Return [x, y] of the center of cell containing provided text 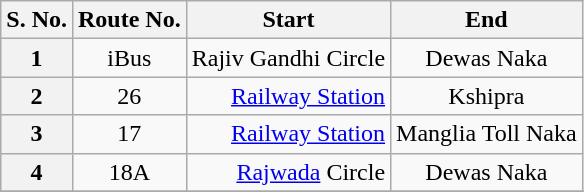
18A [129, 172]
2 [37, 96]
17 [129, 134]
Start [288, 20]
4 [37, 172]
Kshipra [487, 96]
End [487, 20]
iBus [129, 58]
S. No. [37, 20]
Route No. [129, 20]
Rajiv Gandhi Circle [288, 58]
1 [37, 58]
26 [129, 96]
Manglia Toll Naka [487, 134]
Rajwada Circle [288, 172]
3 [37, 134]
